Return [X, Y] of the center of cell containing provided text 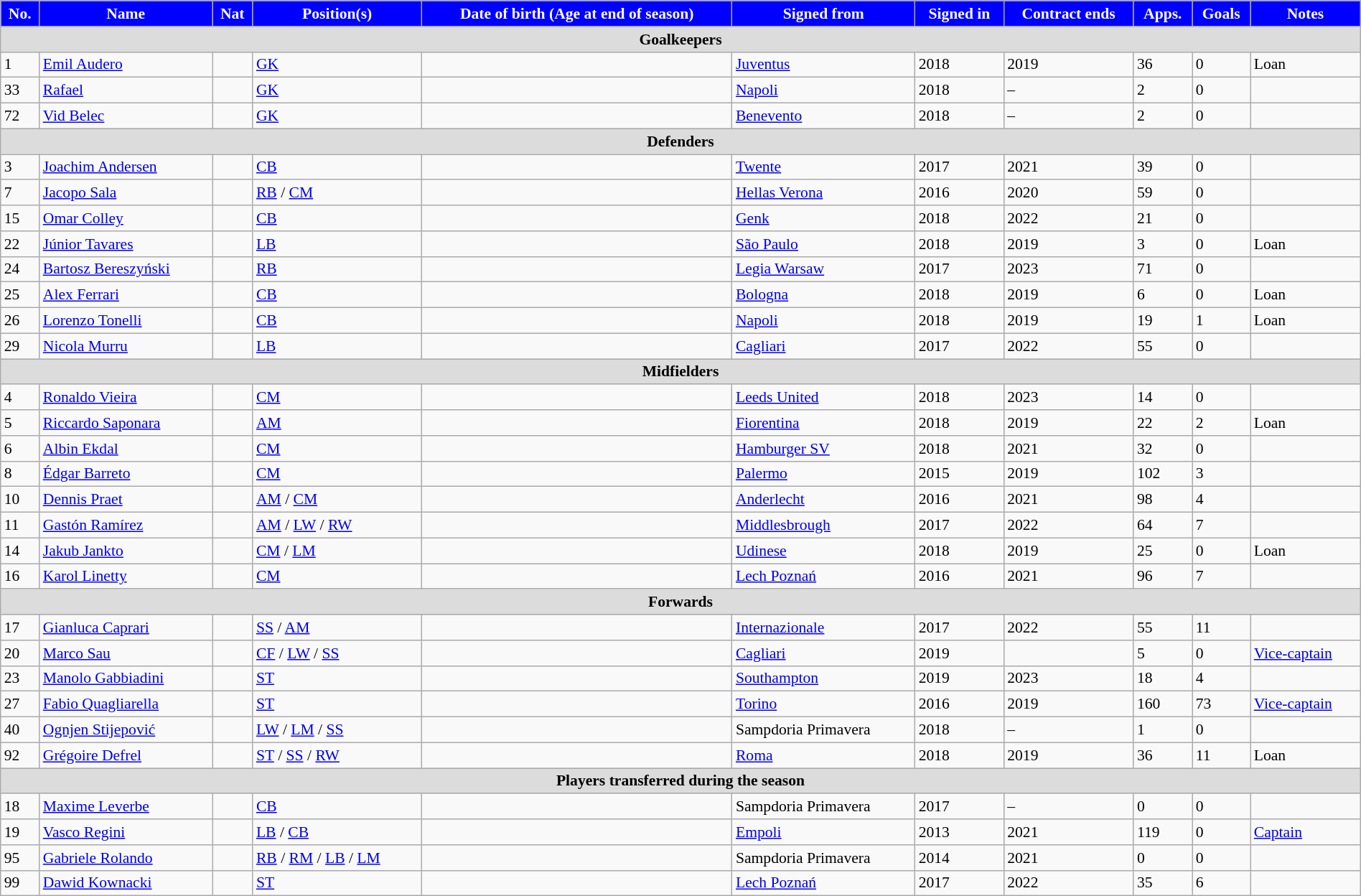
21 [1163, 218]
Dawid Kownacki [126, 883]
10 [20, 500]
Joachim Andersen [126, 167]
40 [20, 730]
2013 [960, 832]
Júnior Tavares [126, 244]
Hellas Verona [824, 193]
Manolo Gabbiadini [126, 678]
59 [1163, 193]
Lorenzo Tonelli [126, 321]
Édgar Barreto [126, 474]
Gabriele Rolando [126, 858]
RB [337, 269]
Goals [1222, 14]
Bologna [824, 295]
Captain [1306, 832]
Marco Sau [126, 653]
Middlesbrough [824, 526]
Twente [824, 167]
Jacopo Sala [126, 193]
29 [20, 346]
2014 [960, 858]
RB / RM / LB / LM [337, 858]
Position(s) [337, 14]
CM / LM [337, 551]
Notes [1306, 14]
SS / AM [337, 627]
Dennis Praet [126, 500]
Emil Audero [126, 65]
Anderlecht [824, 500]
160 [1163, 704]
Genk [824, 218]
Hamburger SV [824, 449]
Signed in [960, 14]
Goalkeepers [680, 39]
Nicola Murru [126, 346]
Contract ends [1068, 14]
32 [1163, 449]
Internazionale [824, 627]
Bartosz Bereszyński [126, 269]
Rafael [126, 90]
Palermo [824, 474]
73 [1222, 704]
Roma [824, 755]
119 [1163, 832]
Empoli [824, 832]
102 [1163, 474]
Apps. [1163, 14]
Riccardo Saponara [126, 423]
33 [20, 90]
2020 [1068, 193]
15 [20, 218]
99 [20, 883]
Karol Linetty [126, 577]
Grégoire Defrel [126, 755]
Maxime Leverbe [126, 807]
Name [126, 14]
CF / LW / SS [337, 653]
Forwards [680, 602]
RB / CM [337, 193]
Juventus [824, 65]
98 [1163, 500]
Omar Colley [126, 218]
No. [20, 14]
São Paulo [824, 244]
27 [20, 704]
72 [20, 116]
Fiorentina [824, 423]
Southampton [824, 678]
Ognjen Stijepović [126, 730]
Torino [824, 704]
Legia Warsaw [824, 269]
64 [1163, 526]
Date of birth (Age at end of season) [576, 14]
Gastón Ramírez [126, 526]
Players transferred during the season [680, 781]
Nat [233, 14]
Alex Ferrari [126, 295]
Fabio Quagliarella [126, 704]
AM [337, 423]
Vid Belec [126, 116]
Signed from [824, 14]
20 [20, 653]
24 [20, 269]
35 [1163, 883]
39 [1163, 167]
16 [20, 577]
Vasco Regini [126, 832]
LB / CB [337, 832]
96 [1163, 577]
92 [20, 755]
Jakub Jankto [126, 551]
8 [20, 474]
Defenders [680, 141]
Gianluca Caprari [126, 627]
71 [1163, 269]
Udinese [824, 551]
ST / SS / RW [337, 755]
Ronaldo Vieira [126, 398]
2015 [960, 474]
Albin Ekdal [126, 449]
95 [20, 858]
17 [20, 627]
Leeds United [824, 398]
AM / CM [337, 500]
Benevento [824, 116]
26 [20, 321]
AM / LW / RW [337, 526]
23 [20, 678]
LW / LM / SS [337, 730]
Midfielders [680, 372]
